From the cell containing the given text, extract its center point as [x, y] coordinate. 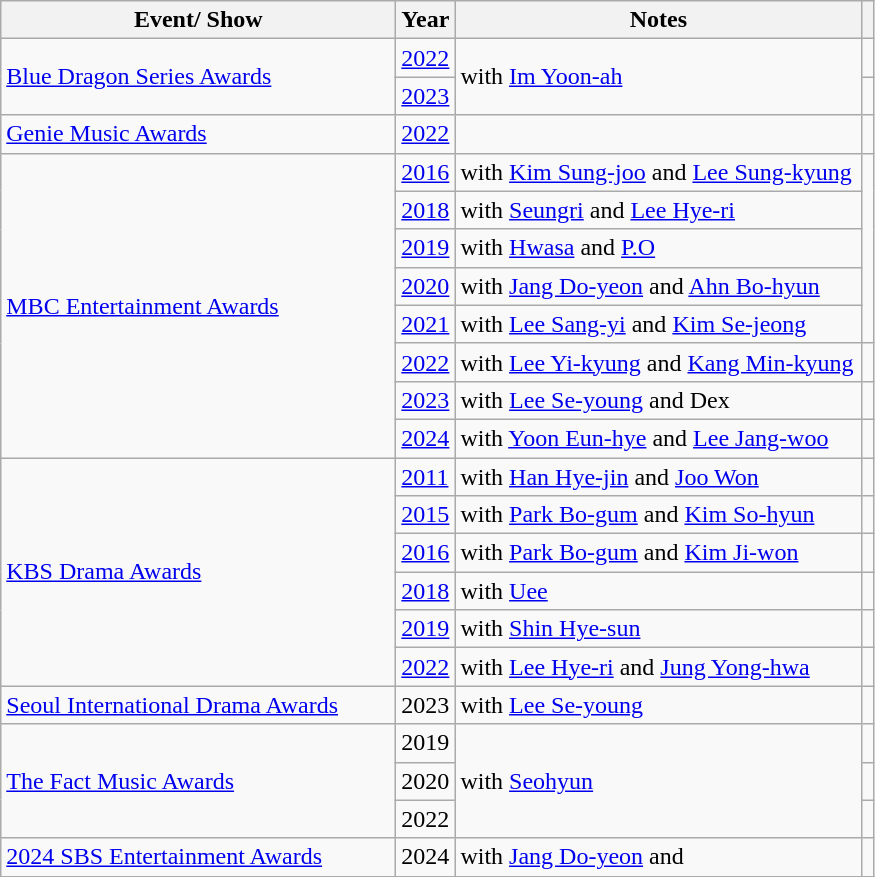
KBS Drama Awards [198, 572]
with Lee Yi-kyung and Kang Min-kyung [658, 362]
2021 [426, 324]
with Seungri and Lee Hye-ri [658, 210]
with Hwasa and P.O [658, 248]
Seoul International Drama Awards [198, 705]
with Park Bo-gum and Kim So-hyun [658, 515]
Blue Dragon Series Awards [198, 77]
with Yoon Eun-hye and Lee Jang-woo [658, 438]
with Uee [658, 591]
2011 [426, 477]
Year [426, 20]
with Kim Sung-joo and Lee Sung-kyung [658, 172]
MBC Entertainment Awards [198, 305]
2015 [426, 515]
Event/ Show [198, 20]
with Lee Se-young and Dex [658, 400]
with Lee Hye-ri and Jung Yong-hwa [658, 667]
with Shin Hye-sun [658, 629]
with Jang Do-yeon and [658, 857]
Genie Music Awards [198, 134]
The Fact Music Awards [198, 781]
with Lee Sang-yi and Kim Se-jeong [658, 324]
with Seohyun [658, 781]
with Jang Do-yeon and Ahn Bo-hyun [658, 286]
with Im Yoon-ah [658, 77]
2024 SBS Entertainment Awards [198, 857]
with Han Hye-jin and Joo Won [658, 477]
Notes [658, 20]
with Park Bo-gum and Kim Ji-won [658, 553]
with Lee Se-young [658, 705]
